Locate the cell with the specified text and output its [x, y] center coordinate. 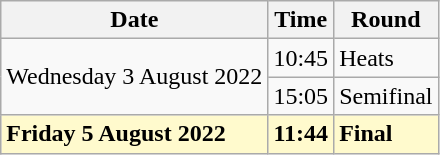
Wednesday 3 August 2022 [134, 77]
Date [134, 20]
Time [301, 20]
Heats [386, 58]
11:44 [301, 134]
15:05 [301, 96]
Semifinal [386, 96]
Friday 5 August 2022 [134, 134]
10:45 [301, 58]
Round [386, 20]
Final [386, 134]
